Find where the given text appears and provide that cell's center as (X, Y) coordinate. 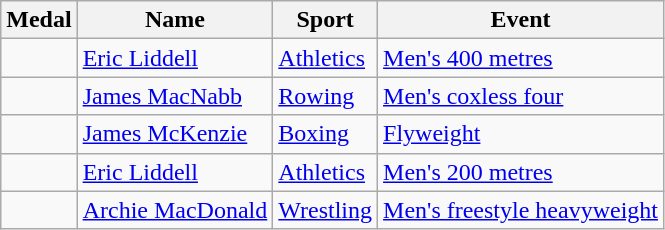
Boxing (326, 134)
Name (175, 20)
Flyweight (521, 134)
Medal (39, 20)
Men's 400 metres (521, 58)
Rowing (326, 96)
James MacNabb (175, 96)
Archie MacDonald (175, 210)
Men's 200 metres (521, 172)
Event (521, 20)
Wrestling (326, 210)
Men's coxless four (521, 96)
James McKenzie (175, 134)
Men's freestyle heavyweight (521, 210)
Sport (326, 20)
